Return the [x, y] coordinate for the center point of the cell that contains the specified text.  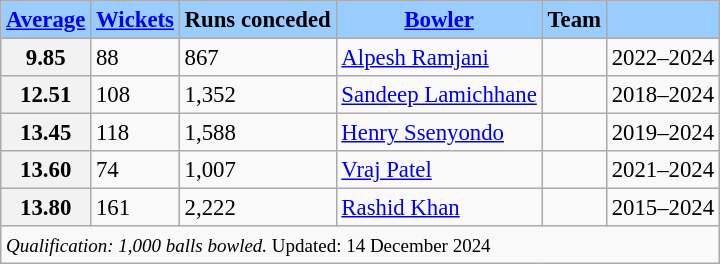
13.80 [46, 208]
9.85 [46, 58]
Team [574, 20]
Alpesh Ramjani [439, 58]
2022–2024 [662, 58]
Qualification: 1,000 balls bowled. Updated: 14 December 2024 [360, 245]
Vraj Patel [439, 170]
Runs conceded [258, 20]
118 [136, 133]
108 [136, 95]
2021–2024 [662, 170]
Bowler [439, 20]
2019–2024 [662, 133]
2015–2024 [662, 208]
2018–2024 [662, 95]
Wickets [136, 20]
1,588 [258, 133]
Rashid Khan [439, 208]
13.60 [46, 170]
2,222 [258, 208]
1,007 [258, 170]
161 [136, 208]
74 [136, 170]
1,352 [258, 95]
13.45 [46, 133]
Average [46, 20]
867 [258, 58]
Henry Ssenyondo [439, 133]
88 [136, 58]
Sandeep Lamichhane [439, 95]
12.51 [46, 95]
